Search for the cell housing the specified text and yield its (X, Y) center coordinate. 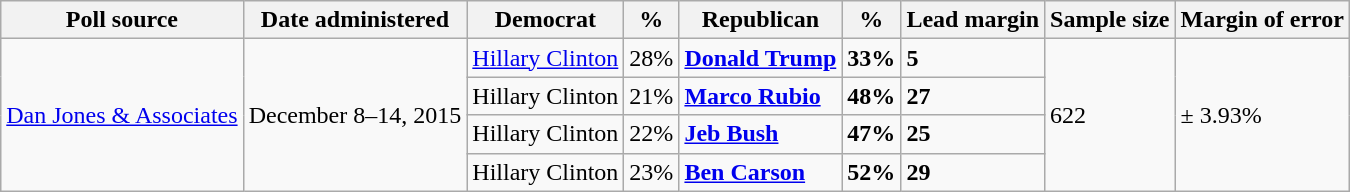
48% (872, 96)
Ben Carson (760, 172)
29 (973, 172)
Poll source (122, 20)
December 8–14, 2015 (355, 115)
52% (872, 172)
Marco Rubio (760, 96)
Republican (760, 20)
622 (1110, 115)
47% (872, 134)
21% (652, 96)
22% (652, 134)
28% (652, 58)
Margin of error (1262, 20)
Donald Trump (760, 58)
Jeb Bush (760, 134)
Lead margin (973, 20)
Dan Jones & Associates (122, 115)
27 (973, 96)
25 (973, 134)
23% (652, 172)
Sample size (1110, 20)
5 (973, 58)
33% (872, 58)
Democrat (546, 20)
± 3.93% (1262, 115)
Date administered (355, 20)
